Find where the given text appears and provide that cell's center as [X, Y] coordinate. 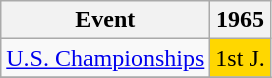
1st J. [240, 58]
U.S. Championships [106, 58]
Event [106, 20]
1965 [240, 20]
